Provide the (X, Y) coordinate of the cell's center where the given text is located.  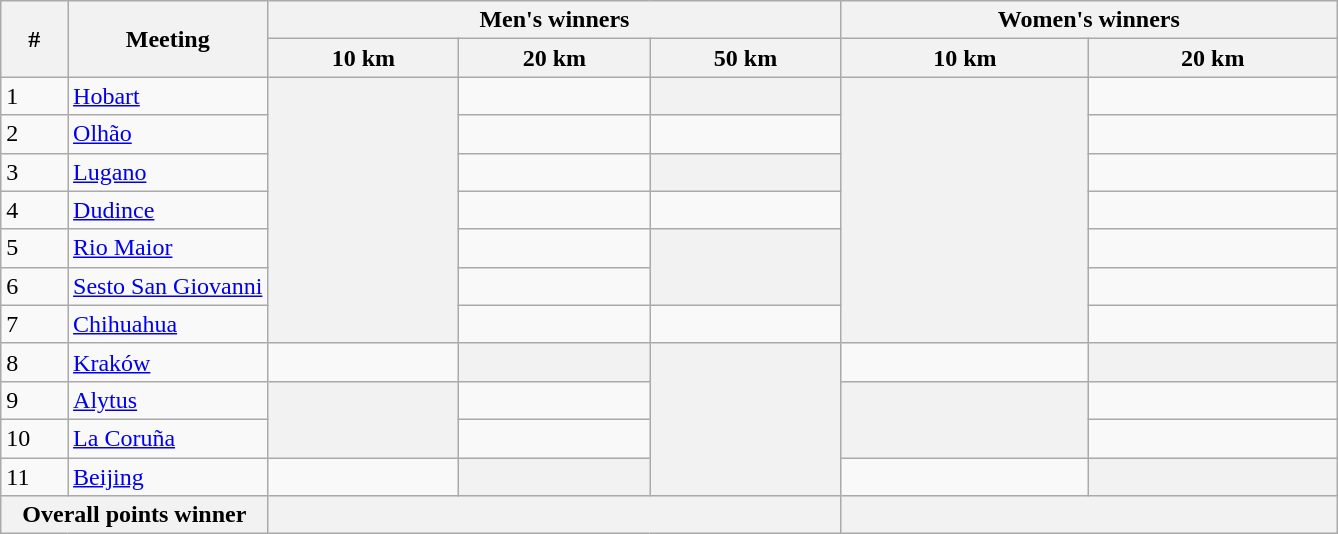
5 (34, 248)
8 (34, 362)
50 km (746, 58)
# (34, 39)
Overall points winner (134, 515)
Alytus (168, 400)
1 (34, 96)
9 (34, 400)
11 (34, 477)
Sesto San Giovanni (168, 286)
Women's winners (1089, 20)
3 (34, 172)
7 (34, 324)
Rio Maior (168, 248)
Kraków (168, 362)
Olhão (168, 134)
Dudince (168, 210)
4 (34, 210)
Meeting (168, 39)
Hobart (168, 96)
Men's winners (554, 20)
10 (34, 438)
Lugano (168, 172)
La Coruña (168, 438)
2 (34, 134)
6 (34, 286)
Beijing (168, 477)
Chihuahua (168, 324)
